For the text-containing cell, return its midpoint in [X, Y] coordinate format. 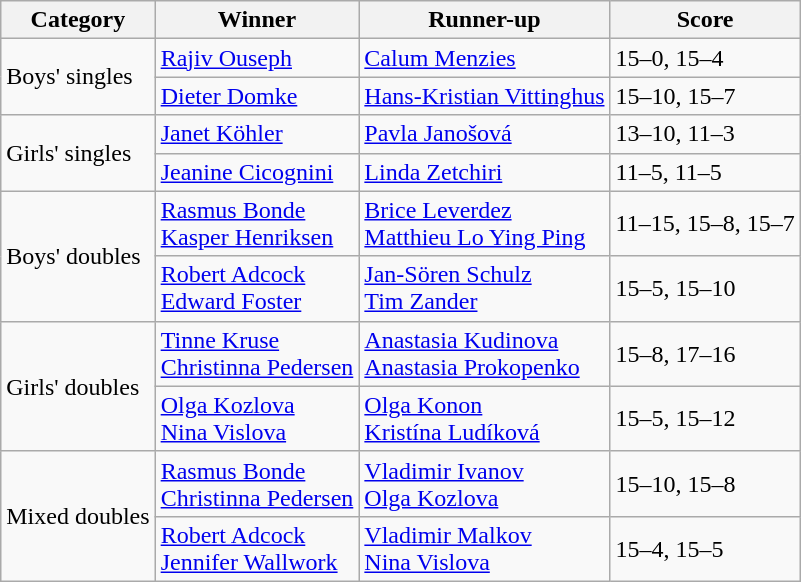
15–8, 17–16 [705, 354]
Category [78, 20]
Tinne Kruse Christinna Pedersen [257, 354]
Rajiv Ouseph [257, 58]
15–10, 15–7 [705, 96]
Calum Menzies [484, 58]
Brice Leverdez Matthieu Lo Ying Ping [484, 224]
Vladimir Ivanov Olga Kozlova [484, 484]
Janet Köhler [257, 134]
15–4, 15–5 [705, 548]
Olga Kozlova Nina Vislova [257, 418]
15–5, 15–10 [705, 288]
15–0, 15–4 [705, 58]
15–5, 15–12 [705, 418]
Girls' doubles [78, 386]
Boys' doubles [78, 256]
Hans-Kristian Vittinghus [484, 96]
Vladimir Malkov Nina Vislova [484, 548]
Pavla Janošová [484, 134]
11–5, 11–5 [705, 172]
Winner [257, 20]
Olga Konon Kristína Ludíková [484, 418]
Robert Adcock Edward Foster [257, 288]
Boys' singles [78, 77]
Score [705, 20]
Dieter Domke [257, 96]
13–10, 11–3 [705, 134]
Anastasia Kudinova Anastasia Prokopenko [484, 354]
Rasmus Bonde Kasper Henriksen [257, 224]
15–10, 15–8 [705, 484]
Linda Zetchiri [484, 172]
Robert Adcock Jennifer Wallwork [257, 548]
Jeanine Cicognini [257, 172]
Jan-Sören Schulz Tim Zander [484, 288]
Girls' singles [78, 153]
Rasmus Bonde Christinna Pedersen [257, 484]
11–15, 15–8, 15–7 [705, 224]
Runner-up [484, 20]
Mixed doubles [78, 516]
